For the text-containing cell, return its midpoint in (x, y) coordinate format. 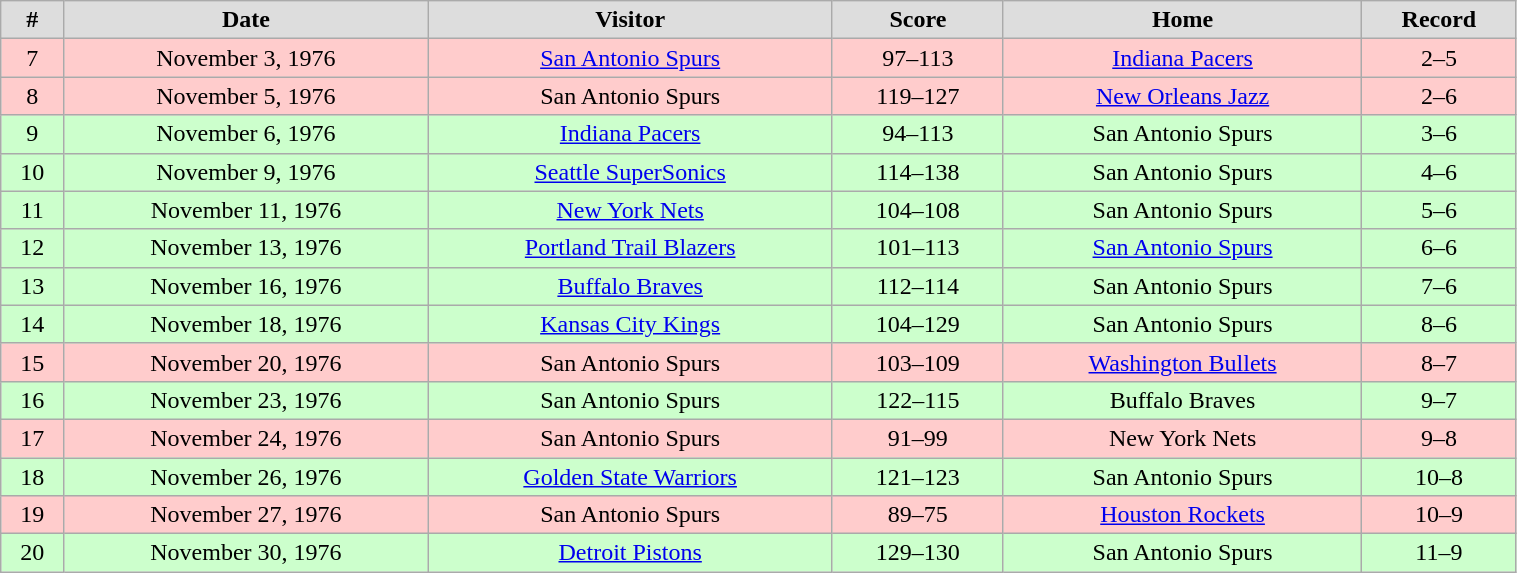
10–9 (1439, 515)
November 16, 1976 (246, 286)
7 (32, 58)
15 (32, 362)
18 (32, 477)
Home (1182, 20)
11 (32, 210)
New Orleans Jazz (1182, 96)
114–138 (918, 172)
Kansas City Kings (630, 324)
97–113 (918, 58)
94–113 (918, 134)
November 24, 1976 (246, 438)
89–75 (918, 515)
November 26, 1976 (246, 477)
13 (32, 286)
# (32, 20)
112–114 (918, 286)
Houston Rockets (1182, 515)
November 9, 1976 (246, 172)
2–5 (1439, 58)
November 23, 1976 (246, 400)
7–6 (1439, 286)
91–99 (918, 438)
5–6 (1439, 210)
9 (32, 134)
16 (32, 400)
November 11, 1976 (246, 210)
121–123 (918, 477)
November 3, 1976 (246, 58)
3–6 (1439, 134)
10 (32, 172)
November 5, 1976 (246, 96)
2–6 (1439, 96)
9–8 (1439, 438)
November 13, 1976 (246, 248)
Date (246, 20)
Visitor (630, 20)
November 30, 1976 (246, 553)
Record (1439, 20)
8–7 (1439, 362)
Seattle SuperSonics (630, 172)
November 27, 1976 (246, 515)
20 (32, 553)
Score (918, 20)
17 (32, 438)
19 (32, 515)
4–6 (1439, 172)
6–6 (1439, 248)
Washington Bullets (1182, 362)
14 (32, 324)
10–8 (1439, 477)
122–115 (918, 400)
119–127 (918, 96)
101–113 (918, 248)
November 6, 1976 (246, 134)
103–109 (918, 362)
8 (32, 96)
12 (32, 248)
104–108 (918, 210)
Portland Trail Blazers (630, 248)
129–130 (918, 553)
8–6 (1439, 324)
November 18, 1976 (246, 324)
104–129 (918, 324)
11–9 (1439, 553)
Detroit Pistons (630, 553)
November 20, 1976 (246, 362)
Golden State Warriors (630, 477)
9–7 (1439, 400)
